Extract the [X, Y] coordinate from the center of the cell holding the provided text.  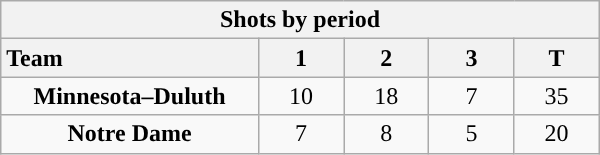
Notre Dame [130, 134]
Shots by period [300, 20]
5 [472, 134]
2 [386, 58]
20 [556, 134]
T [556, 58]
3 [472, 58]
1 [300, 58]
18 [386, 96]
10 [300, 96]
Team [130, 58]
35 [556, 96]
8 [386, 134]
Minnesota–Duluth [130, 96]
